Determine the (x, y) coordinate at the center of the cell enclosing the given text.  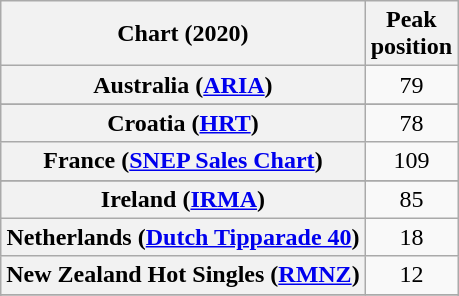
78 (411, 123)
109 (411, 161)
Croatia (HRT) (183, 123)
Chart (2020) (183, 34)
Australia (ARIA) (183, 85)
Ireland (IRMA) (183, 199)
79 (411, 85)
Peakposition (411, 34)
18 (411, 237)
France (SNEP Sales Chart) (183, 161)
85 (411, 199)
New Zealand Hot Singles (RMNZ) (183, 275)
Netherlands (Dutch Tipparade 40) (183, 237)
12 (411, 275)
